Identify which cell holds the provided text, then report its [X, Y] central coordinate. 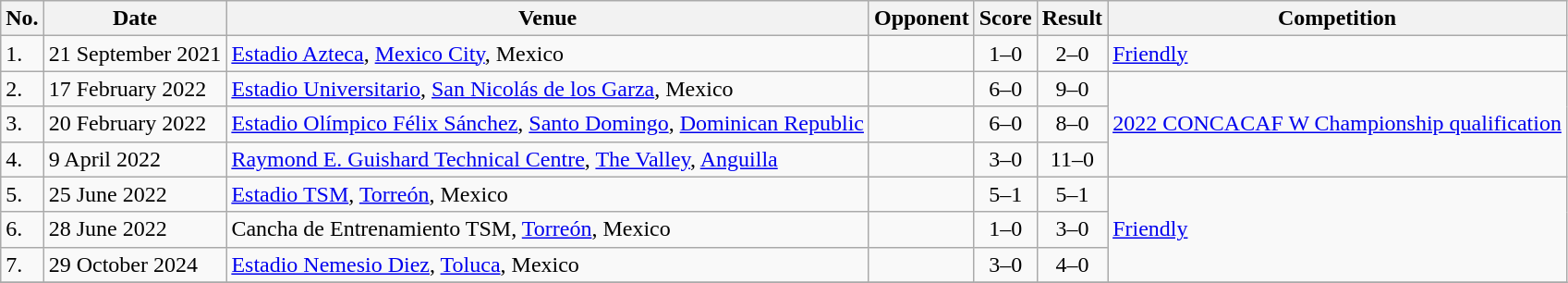
Venue [548, 18]
20 February 2022 [135, 124]
Estadio Olímpico Félix Sánchez, Santo Domingo, Dominican Republic [548, 124]
Raymond E. Guishard Technical Centre, The Valley, Anguilla [548, 159]
Competition [1338, 18]
Estadio Azteca, Mexico City, Mexico [548, 54]
Date [135, 18]
Score [1005, 18]
11–0 [1072, 159]
2–0 [1072, 54]
6. [22, 229]
5. [22, 194]
3. [22, 124]
21 September 2021 [135, 54]
No. [22, 18]
Result [1072, 18]
9–0 [1072, 89]
1. [22, 54]
29 October 2024 [135, 265]
28 June 2022 [135, 229]
8–0 [1072, 124]
4–0 [1072, 265]
9 April 2022 [135, 159]
Estadio TSM, Torreón, Mexico [548, 194]
2022 CONCACAF W Championship qualification [1338, 124]
2. [22, 89]
Estadio Nemesio Diez, Toluca, Mexico [548, 265]
Estadio Universitario, San Nicolás de los Garza, Mexico [548, 89]
25 June 2022 [135, 194]
4. [22, 159]
7. [22, 265]
Opponent [921, 18]
Cancha de Entrenamiento TSM, Torreón, Mexico [548, 229]
17 February 2022 [135, 89]
